Find where the given text appears and provide that cell's center as (x, y) coordinate. 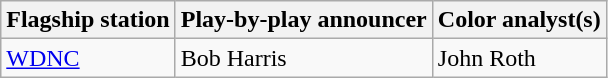
Flagship station (88, 20)
Bob Harris (304, 58)
Color analyst(s) (519, 20)
Play-by-play announcer (304, 20)
John Roth (519, 58)
WDNC (88, 58)
